Search for the cell housing the specified text and yield its (x, y) center coordinate. 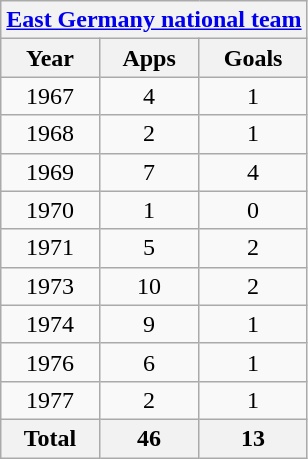
Apps (149, 58)
1974 (50, 324)
10 (149, 286)
1969 (50, 172)
6 (149, 362)
1967 (50, 96)
Goals (253, 58)
13 (253, 438)
1971 (50, 248)
East Germany national team (154, 20)
5 (149, 248)
1968 (50, 134)
46 (149, 438)
0 (253, 210)
1976 (50, 362)
Total (50, 438)
7 (149, 172)
9 (149, 324)
1970 (50, 210)
1973 (50, 286)
Year (50, 58)
1977 (50, 400)
